From the cell containing the given text, extract its center point as (X, Y) coordinate. 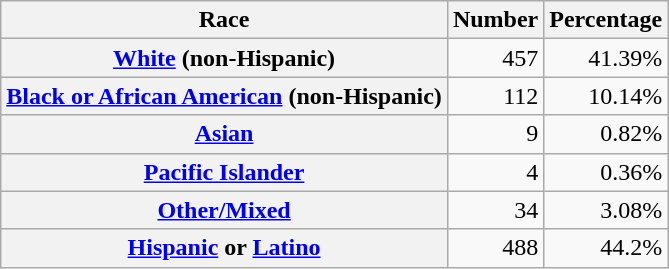
Other/Mixed (224, 210)
0.36% (606, 172)
0.82% (606, 134)
4 (495, 172)
112 (495, 96)
Race (224, 20)
White (non-Hispanic) (224, 58)
Asian (224, 134)
488 (495, 248)
9 (495, 134)
Black or African American (non-Hispanic) (224, 96)
3.08% (606, 210)
Hispanic or Latino (224, 248)
Number (495, 20)
Pacific Islander (224, 172)
Percentage (606, 20)
34 (495, 210)
44.2% (606, 248)
10.14% (606, 96)
41.39% (606, 58)
457 (495, 58)
